Identify which cell holds the provided text, then report its (x, y) central coordinate. 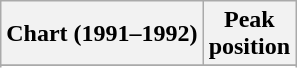
Chart (1991–1992) (102, 34)
Peakposition (249, 34)
